Find where the given text appears and provide that cell's center as (X, Y) coordinate. 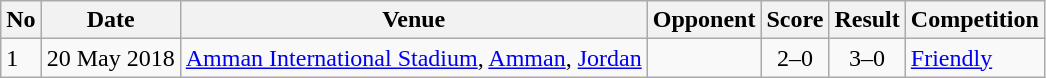
Opponent (704, 20)
Friendly (974, 58)
1 (21, 58)
20 May 2018 (110, 58)
Score (795, 20)
Result (867, 20)
No (21, 20)
Amman International Stadium, Amman, Jordan (414, 58)
Competition (974, 20)
3–0 (867, 58)
Venue (414, 20)
2–0 (795, 58)
Date (110, 20)
